Return the (X, Y) coordinate for the center point of the cell that contains the specified text.  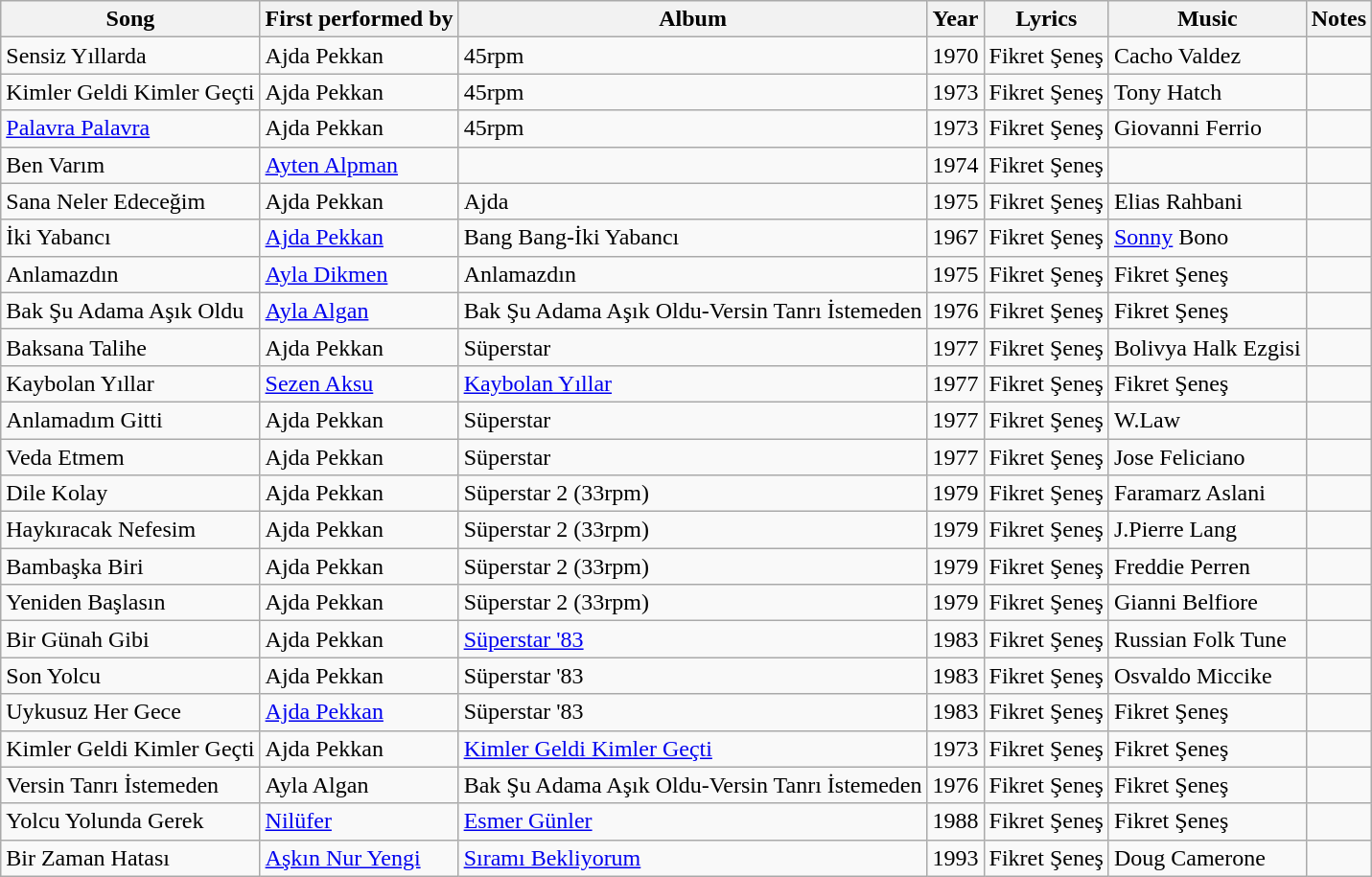
Aşkın Nur Yengi (359, 858)
Freddie Perren (1207, 566)
Anlamadım Gitti (130, 420)
Sensiz Yıllarda (130, 56)
Jose Feliciano (1207, 457)
Faramarz Aslani (1207, 494)
Song (130, 19)
Bambaşka Biri (130, 566)
Year (955, 19)
Nilüfer (359, 821)
Yeniden Başlasın (130, 603)
Osvaldo Miccike (1207, 676)
1988 (955, 821)
Ajda (692, 201)
Tony Hatch (1207, 92)
Yolcu Yolunda Gerek (130, 821)
Sıramı Bekliyorum (692, 858)
Sana Neler Edeceğim (130, 201)
Baksana Talihe (130, 347)
Sezen Aksu (359, 383)
Versin Tanrı İstemeden (130, 785)
Lyrics (1046, 19)
Esmer Günler (692, 821)
Bang Bang-İki Yabancı (692, 238)
Album (692, 19)
First performed by (359, 19)
Giovanni Ferrio (1207, 128)
Gianni Belfiore (1207, 603)
Bolivya Halk Ezgisi (1207, 347)
Haykıracak Nefesim (130, 530)
Veda Etmem (130, 457)
Ben Varım (130, 165)
Elias Rahbani (1207, 201)
Notes (1338, 19)
Son Yolcu (130, 676)
Dile Kolay (130, 494)
Bir Günah Gibi (130, 639)
Ayten Alpman (359, 165)
J.Pierre Lang (1207, 530)
Doug Camerone (1207, 858)
1970 (955, 56)
Bak Şu Adama Aşık Oldu (130, 311)
Uykusuz Her Gece (130, 712)
Music (1207, 19)
1993 (955, 858)
1967 (955, 238)
İki Yabancı (130, 238)
Ayla Dikmen (359, 274)
Russian Folk Tune (1207, 639)
Bir Zaman Hatası (130, 858)
Cacho Valdez (1207, 56)
Palavra Palavra (130, 128)
Sonny Bono (1207, 238)
W.Law (1207, 420)
1974 (955, 165)
